Locate the cell with the specified text and output its (X, Y) center coordinate. 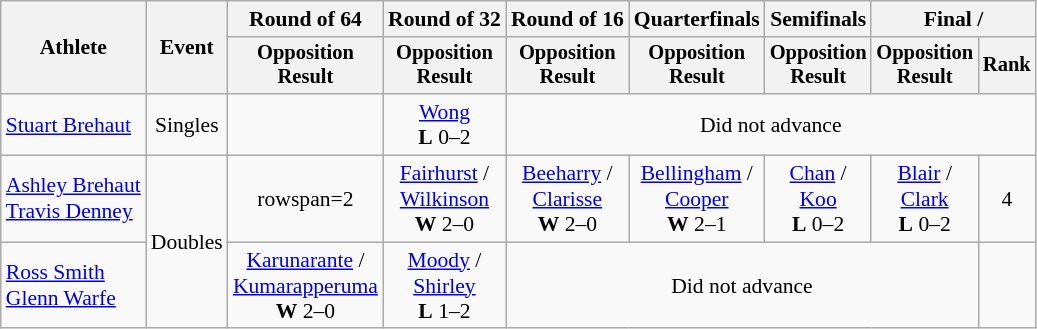
4 (1007, 200)
Moody / Shirley L 1–2 (444, 286)
Karunarante / Kumarapperuma W 2–0 (306, 286)
Wong L 0–2 (444, 124)
Ross SmithGlenn Warfe (74, 286)
rowspan=2 (306, 200)
Round of 64 (306, 19)
Singles (187, 124)
Rank (1007, 66)
Athlete (74, 48)
Blair / Clark L 0–2 (924, 200)
Chan / Koo L 0–2 (818, 200)
Round of 32 (444, 19)
Ashley BrehautTravis Denney (74, 200)
Doubles (187, 242)
Stuart Brehaut (74, 124)
Fairhurst / Wilkinson W 2–0 (444, 200)
Quarterfinals (697, 19)
Semifinals (818, 19)
Event (187, 48)
Beeharry / Clarisse W 2–0 (568, 200)
Bellingham / Cooper W 2–1 (697, 200)
Final / (953, 19)
Round of 16 (568, 19)
